Locate the cell with the specified text and output its (x, y) center coordinate. 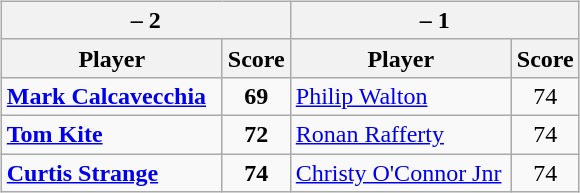
Curtis Strange (112, 173)
72 (256, 134)
69 (256, 96)
Philip Walton (400, 96)
– 1 (434, 20)
– 2 (146, 20)
Christy O'Connor Jnr (400, 173)
Ronan Rafferty (400, 134)
Tom Kite (112, 134)
Mark Calcavecchia (112, 96)
